Identify which cell holds the provided text, then report its (x, y) central coordinate. 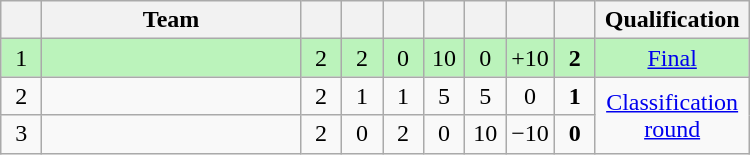
Classification round (672, 115)
3 (22, 134)
+10 (530, 58)
Final (672, 58)
Qualification (672, 20)
−10 (530, 134)
Team (172, 20)
